Return the [X, Y] coordinate for the center point of the cell that contains the specified text.  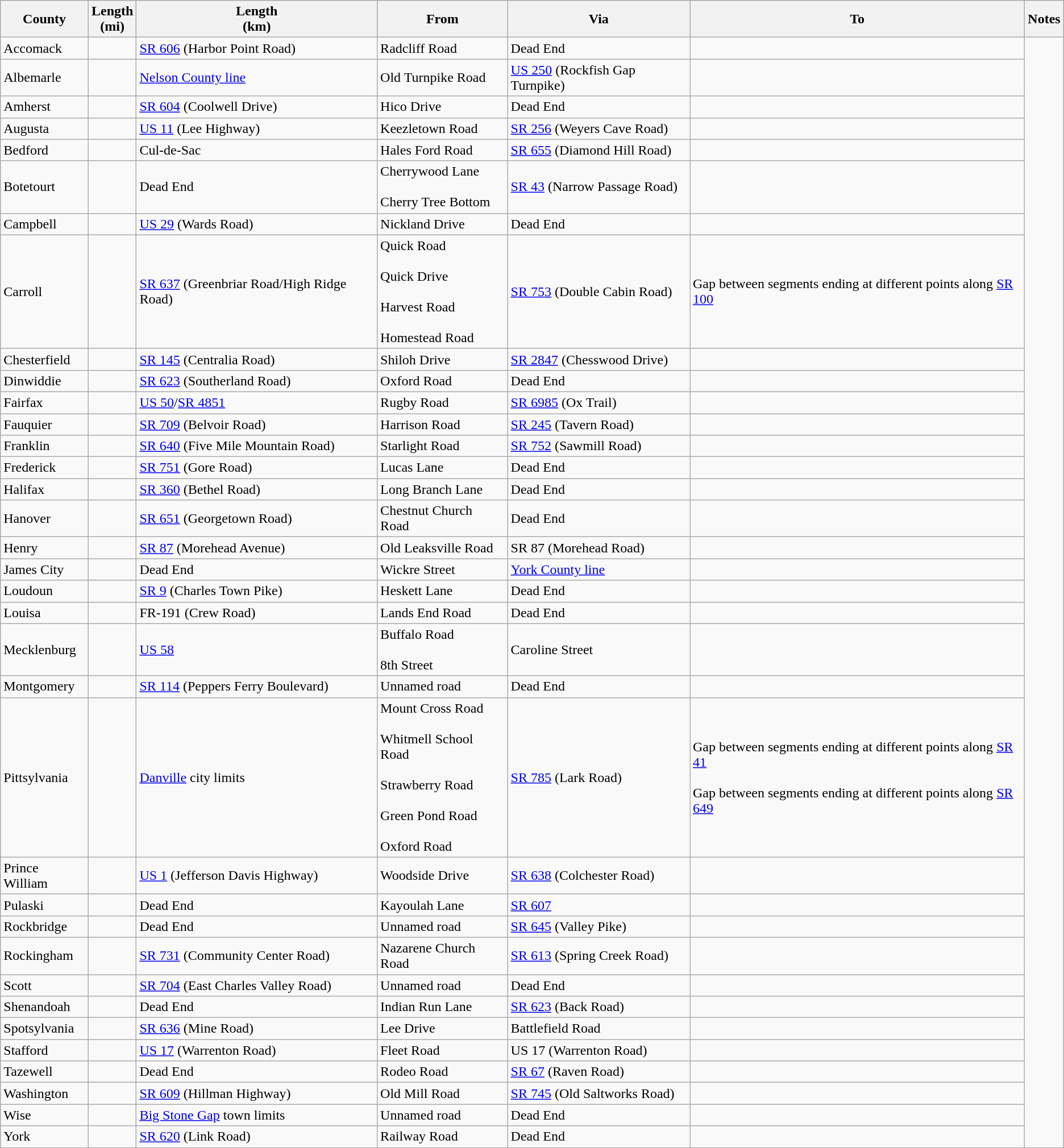
SR 245 (Tavern Road) [598, 425]
Starlight Road [442, 446]
SR 607 [598, 905]
SR 2847 (Chesswood Drive) [598, 359]
SR 623 (Southerland Road) [257, 381]
SR 606 (Harbor Point Road) [257, 48]
SR 640 (Five Mile Mountain Road) [257, 446]
SR 731 (Community Center Road) [257, 956]
Keezletown Road [442, 128]
Fauquier [44, 425]
Rodeo Road [442, 1072]
SR 87 (Morehead Road) [598, 548]
SR 655 (Diamond Hill Road) [598, 150]
Hales Ford Road [442, 150]
Quick RoadQuick DriveHarvest RoadHomestead Road [442, 292]
Mount Cross RoadWhitmell School RoadStrawberry RoadGreen Pond RoadOxford Road [442, 777]
Heskett Lane [442, 591]
SR 87 (Morehead Avenue) [257, 548]
SR 638 (Colchester Road) [598, 875]
Montgomery [44, 687]
Franklin [44, 446]
US 11 (Lee Highway) [257, 128]
Lands End Road [442, 613]
To [857, 19]
Caroline Street [598, 650]
SR 753 (Double Cabin Road) [598, 292]
US 250 (Rockfish Gap Turnpike) [598, 77]
Fairfax [44, 402]
Kayoulah Lane [442, 905]
Rugby Road [442, 402]
Cherrywood LaneCherry Tree Bottom [442, 187]
Long Branch Lane [442, 489]
Frederick [44, 468]
Old Turnpike Road [442, 77]
SR 636 (Mine Road) [257, 1029]
Mecklenburg [44, 650]
Carroll [44, 292]
Washington [44, 1093]
Pulaski [44, 905]
SR 623 (Back Road) [598, 1007]
FR-191 (Crew Road) [257, 613]
Oxford Road [442, 381]
Radcliff Road [442, 48]
Nazarene Church Road [442, 956]
Wickre Street [442, 569]
Bedford [44, 150]
Hico Drive [442, 107]
Campbell [44, 224]
Danville city limits [257, 777]
Lee Drive [442, 1029]
SR 745 (Old Saltworks Road) [598, 1093]
Buffalo Road8th Street [442, 650]
Nickland Drive [442, 224]
Loudoun [44, 591]
York County line [598, 569]
SR 637 (Greenbriar Road/High Ridge Road) [257, 292]
SR 752 (Sawmill Road) [598, 446]
Amherst [44, 107]
Woodside Drive [442, 875]
Notes [1044, 19]
Cul-de-Sac [257, 150]
Lucas Lane [442, 468]
Big Stone Gap town limits [257, 1115]
Fleet Road [442, 1050]
SR 145 (Centralia Road) [257, 359]
James City [44, 569]
Spotsylvania [44, 1029]
Rockingham [44, 956]
SR 613 (Spring Creek Road) [598, 956]
Chestnut Church Road [442, 518]
Scott [44, 985]
Accomack [44, 48]
Botetourt [44, 187]
US 1 (Jefferson Davis Highway) [257, 875]
US 58 [257, 650]
Pittsylvania [44, 777]
Wise [44, 1115]
Battlefield Road [598, 1029]
York [44, 1137]
SR 604 (Coolwell Drive) [257, 107]
Albemarle [44, 77]
SR 9 (Charles Town Pike) [257, 591]
Railway Road [442, 1137]
Gap between segments ending at different points along SR 100 [857, 292]
Rockbridge [44, 926]
SR 785 (Lark Road) [598, 777]
SR 43 (Narrow Passage Road) [598, 187]
Dinwiddie [44, 381]
SR 620 (Link Road) [257, 1137]
SR 360 (Bethel Road) [257, 489]
Indian Run Lane [442, 1007]
Via [598, 19]
Chesterfield [44, 359]
US 50/SR 4851 [257, 402]
Shenandoah [44, 1007]
SR 609 (Hillman Highway) [257, 1093]
Prince William [44, 875]
From [442, 19]
SR 256 (Weyers Cave Road) [598, 128]
SR 67 (Raven Road) [598, 1072]
Old Leaksville Road [442, 548]
Gap between segments ending at different points along SR 41Gap between segments ending at different points along SR 649 [857, 777]
SR 114 (Peppers Ferry Boulevard) [257, 687]
Tazewell [44, 1072]
Old Mill Road [442, 1093]
Harrison Road [442, 425]
Louisa [44, 613]
SR 709 (Belvoir Road) [257, 425]
SR 645 (Valley Pike) [598, 926]
SR 651 (Georgetown Road) [257, 518]
Henry [44, 548]
Length(mi) [112, 19]
Shiloh Drive [442, 359]
Augusta [44, 128]
Stafford [44, 1050]
Length(km) [257, 19]
SR 6985 (Ox Trail) [598, 402]
US 29 (Wards Road) [257, 224]
Hanover [44, 518]
SR 704 (East Charles Valley Road) [257, 985]
Nelson County line [257, 77]
County [44, 19]
Halifax [44, 489]
SR 751 (Gore Road) [257, 468]
